For the text-containing cell, return its midpoint in (X, Y) coordinate format. 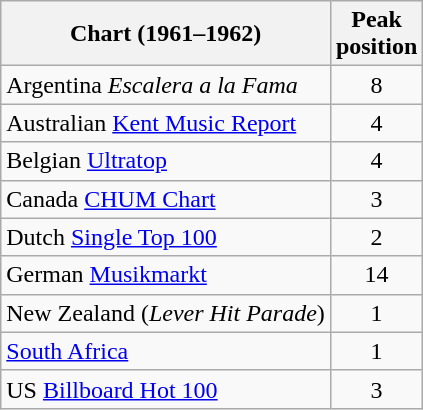
Dutch Single Top 100 (166, 237)
German Musikmarkt (166, 275)
South Africa (166, 351)
Argentina Escalera a la Fama (166, 85)
Peakposition (376, 34)
8 (376, 85)
Australian Kent Music Report (166, 123)
New Zealand (Lever Hit Parade) (166, 313)
2 (376, 237)
US Billboard Hot 100 (166, 389)
Chart (1961–1962) (166, 34)
Canada CHUM Chart (166, 199)
Belgian Ultratop (166, 161)
14 (376, 275)
